Capture the cell that displays the provided text and extract its [x, y] central coordinate. 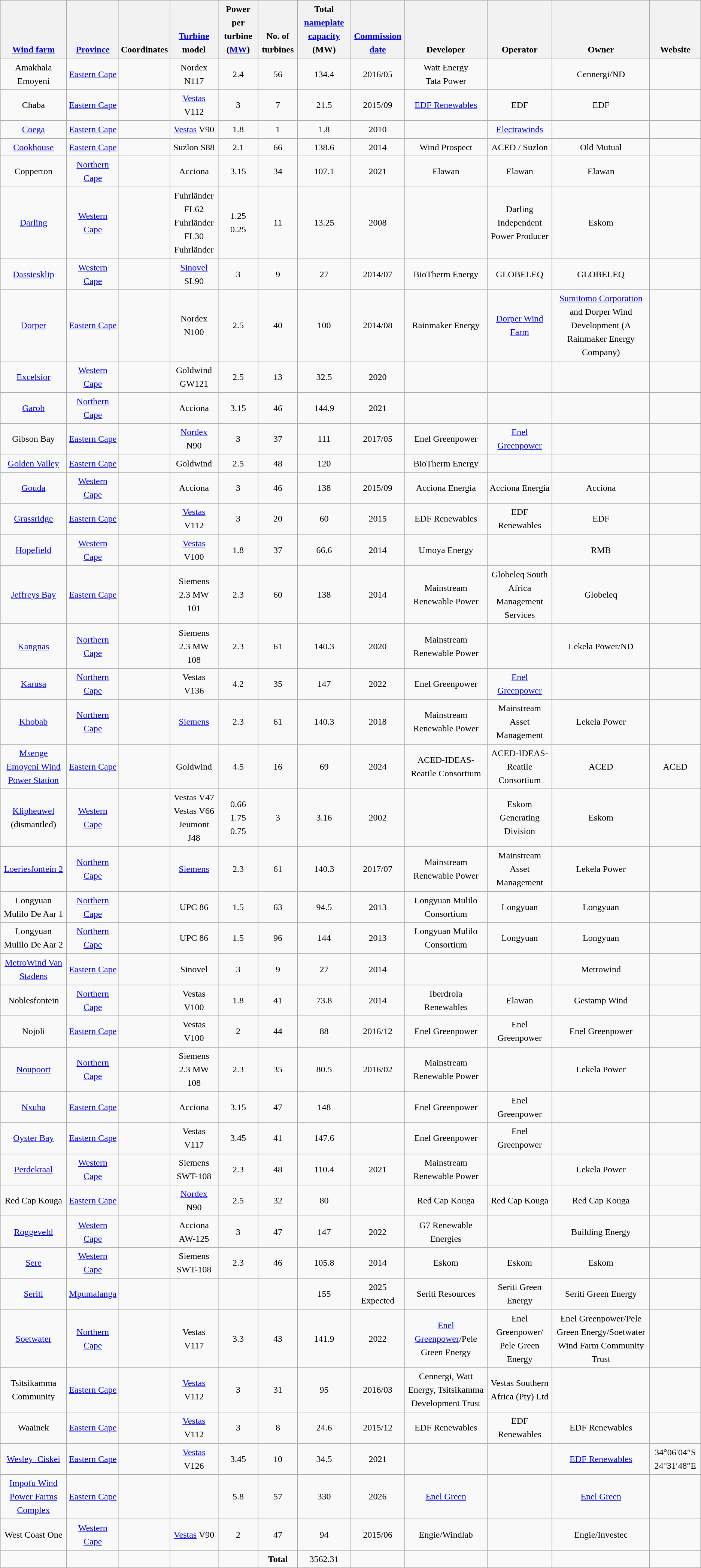
11 [278, 223]
Fuhrländer FL62Fuhrländer FL30Fuhrländer [194, 223]
138.6 [324, 147]
Longyuan Mulilo De Aar 2 [34, 938]
G7 Renewable Energies [446, 1232]
80 [324, 1200]
144 [324, 938]
Seriti [34, 1294]
Khobab [34, 722]
Eskom Generating Division [520, 818]
Vestas V136 [194, 684]
8 [278, 1427]
20 [278, 519]
Wesley–Ciskei [34, 1459]
Longyuan Mulilo De Aar 1 [34, 907]
34 [278, 172]
Gouda [34, 488]
80.5 [324, 1069]
Vestas V47Vestas V66Jeumont J48 [194, 818]
Nojoli [34, 1031]
Gestamp Wind [601, 1000]
5.8 [238, 1496]
21.5 [324, 105]
Mpumalanga [93, 1294]
Metrowind [601, 969]
66 [278, 147]
32.5 [324, 377]
Building Energy [601, 1232]
0.661.750.75 [238, 818]
Lekela Power/ND [601, 646]
2024 [377, 767]
111 [324, 439]
16 [278, 767]
Nxuba [34, 1108]
Chaba [34, 105]
2015/06 [377, 1535]
Website [675, 29]
120 [324, 464]
Garob [34, 408]
Oyster Bay [34, 1138]
Vestas Southern Africa (Pty) Ltd [520, 1390]
Enel Greenpower/Pele Green Energy [446, 1338]
Umoya Energy [446, 550]
100 [324, 325]
Seriti Resources [446, 1294]
Msenge Emoyeni Wind Power Station [34, 767]
Coordinates [144, 29]
Goldwind GW121 [194, 377]
2014/08 [377, 325]
94 [324, 1535]
34°06′04″S 24°31′48″E [675, 1459]
Loeriesfontein 2 [34, 869]
141.9 [324, 1338]
Operator [520, 29]
Siemens 2.3 MW 101 [194, 595]
2016/12 [377, 1031]
ACED / Suzlon [520, 147]
Old Mutual [601, 147]
Coega [34, 130]
Watt EnergyTata Power [446, 74]
Wind farm [34, 29]
63 [278, 907]
330 [324, 1496]
Excelsior [34, 377]
110.4 [324, 1170]
Amakhala Emoyeni [34, 74]
66.6 [324, 550]
3.16 [324, 818]
West Coast One [34, 1535]
Dorper [34, 325]
88 [324, 1031]
Total nameplate capacity (MW) [324, 29]
Power per turbine (MW) [238, 29]
Developer [446, 29]
Engie/Investec [601, 1535]
2015/12 [377, 1427]
32 [278, 1200]
69 [324, 767]
Nordex N100 [194, 325]
2.1 [238, 147]
Impofu Wind Power Farms Complex [34, 1496]
2017/07 [377, 869]
Vestas V126 [194, 1459]
Waainek [34, 1427]
73.8 [324, 1000]
Darling [34, 223]
Electrawinds [520, 130]
Globeleq South Africa Management Services [520, 595]
Owner [601, 29]
Globeleq [601, 595]
Jeffreys Bay [34, 595]
43 [278, 1338]
2010 [377, 130]
3562.31 [324, 1559]
Cookhouse [34, 147]
Province [93, 29]
31 [278, 1390]
2016/05 [377, 74]
144.9 [324, 408]
13.25 [324, 223]
Nordex N117 [194, 74]
No. of turbines [278, 29]
Enel Greenpower/ Pele Green Energy [520, 1338]
Wind Prospect [446, 147]
Noupoort [34, 1069]
2026 [377, 1496]
147.6 [324, 1138]
Total [278, 1559]
Karusa [34, 684]
Sumitomo Corporation and Dorper Wind Development (A Rainmaker Energy Company) [601, 325]
96 [278, 938]
2008 [377, 223]
Noblesfontein [34, 1000]
134.4 [324, 74]
Grassridge [34, 519]
MetroWind Van Stadens [34, 969]
Tsitsikamma Community [34, 1390]
Iberdrola Renewables [446, 1000]
Engie/Windlab [446, 1535]
2.4 [238, 74]
Sere [34, 1263]
Suzlon S88 [194, 147]
34.5 [324, 1459]
2016/02 [377, 1069]
Roggeveld [34, 1232]
Hopefield [34, 550]
24.6 [324, 1427]
Cennergi/ND [601, 74]
56 [278, 74]
2017/05 [377, 439]
105.8 [324, 1263]
Klipheuwel (dismantled) [34, 818]
Acciona AW-125 [194, 1232]
2002 [377, 818]
4.5 [238, 767]
2016/03 [377, 1390]
13 [278, 377]
Commission date [377, 29]
1 [278, 130]
Golden Valley [34, 464]
3.3 [238, 1338]
Sinovel SL90 [194, 274]
40 [278, 325]
Copperton [34, 172]
1.250.25 [238, 223]
Soetwater [34, 1338]
2025 Expected [377, 1294]
Turbine model [194, 29]
Sinovel [194, 969]
4.2 [238, 684]
107.1 [324, 172]
Kangnas [34, 646]
2018 [377, 722]
Cennergi, Watt Energy, Tsitsikamma Development Trust [446, 1390]
Gibson Bay [34, 439]
148 [324, 1108]
57 [278, 1496]
Enel Greenpower/Pele Green Energy/Soetwater Wind Farm Community Trust [601, 1338]
Darling Independent Power Producer [520, 223]
Dassiesklip [34, 274]
2015 [377, 519]
Perdekraal [34, 1170]
94.5 [324, 907]
44 [278, 1031]
95 [324, 1390]
155 [324, 1294]
RMB [601, 550]
Rainmaker Energy [446, 325]
10 [278, 1459]
2014/07 [377, 274]
7 [278, 105]
Dorper Wind Farm [520, 325]
